Provide the [x, y] coordinate of the cell's center where the given text is located.  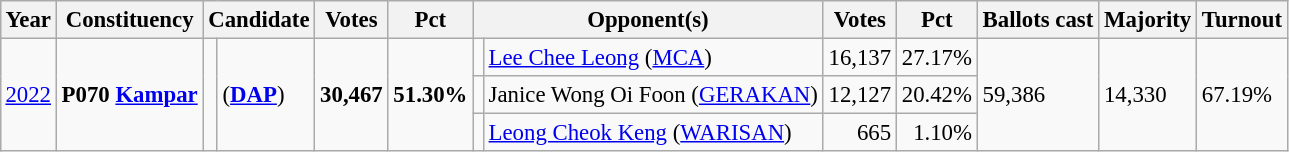
Turnout [1242, 20]
16,137 [860, 57]
14,330 [1148, 94]
Candidate [259, 20]
Majority [1148, 20]
Lee Chee Leong (MCA) [653, 57]
51.30% [430, 94]
Leong Cheok Keng (WARISAN) [653, 133]
665 [860, 133]
Janice Wong Oi Foon (GERAKAN) [653, 95]
27.17% [936, 57]
Ballots cast [1038, 20]
(DAP) [266, 94]
59,386 [1038, 94]
12,127 [860, 95]
Opponent(s) [648, 20]
Year [28, 20]
20.42% [936, 95]
Constituency [130, 20]
2022 [28, 94]
1.10% [936, 133]
P070 Kampar [130, 94]
30,467 [352, 94]
67.19% [1242, 94]
